Identify which cell holds the provided text, then report its [X, Y] central coordinate. 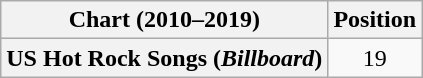
Position [375, 20]
US Hot Rock Songs (Billboard) [164, 58]
Chart (2010–2019) [164, 20]
19 [375, 58]
